Identify which cell holds the provided text, then report its [x, y] central coordinate. 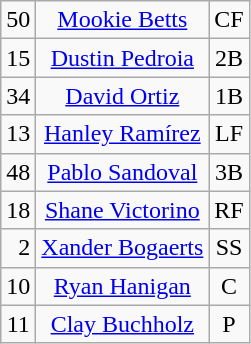
3B [229, 172]
48 [18, 172]
LF [229, 134]
2B [229, 58]
11 [18, 324]
Shane Victorino [122, 210]
P [229, 324]
SS [229, 248]
34 [18, 96]
CF [229, 20]
1B [229, 96]
Mookie Betts [122, 20]
2 [18, 248]
Clay Buchholz [122, 324]
15 [18, 58]
Pablo Sandoval [122, 172]
18 [18, 210]
C [229, 286]
13 [18, 134]
10 [18, 286]
Dustin Pedroia [122, 58]
David Ortiz [122, 96]
50 [18, 20]
Xander Bogaerts [122, 248]
RF [229, 210]
Ryan Hanigan [122, 286]
Hanley Ramírez [122, 134]
